For the text-containing cell, return its midpoint in [x, y] coordinate format. 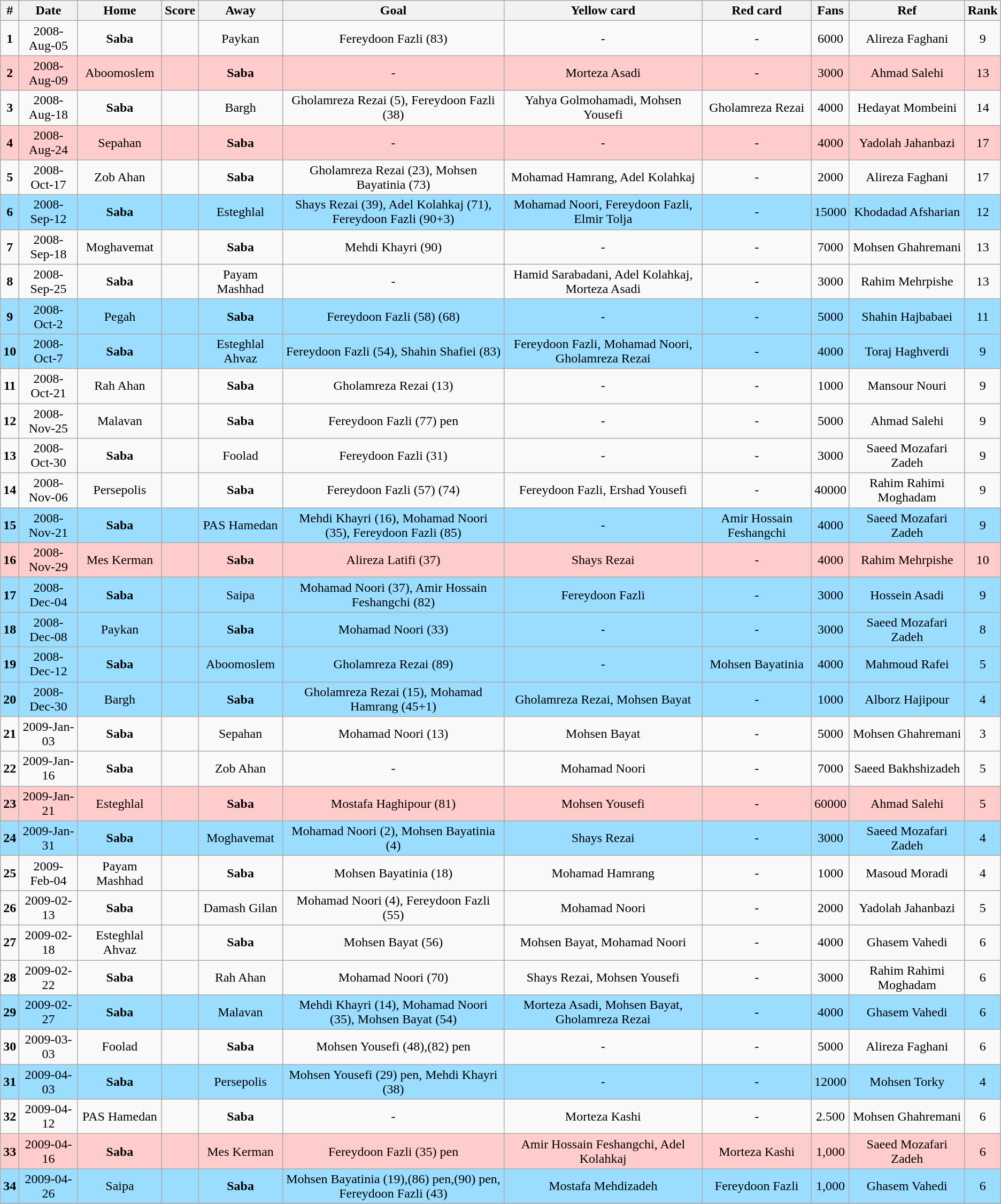
60000 [830, 803]
Pegah [120, 317]
2009-Jan-16 [48, 769]
2008-Dec-04 [48, 595]
Yellow card [603, 11]
Fereydoon Fazli, Ershad Yousefi [603, 491]
Fereydoon Fazli (31) [393, 456]
Mohsen Yousefi (29) pen, Mehdi Khayri (38) [393, 1082]
Mohamad Hamrang, Adel Kolahkaj [603, 177]
Mohamad Noori (37), Amir Hossain Feshangchi (82) [393, 595]
20 [10, 699]
Mehdi Khayri (16), Mohamad Noori (35), Fereydoon Fazli (85) [393, 525]
2008-Sep-12 [48, 212]
Gholamreza Rezai (13) [393, 386]
Mohamad Noori (70) [393, 977]
Hamid Sarabadani, Adel Kolahkaj, Morteza Asadi [603, 281]
24 [10, 838]
Fereydoon Fazli (54), Shahin Shafiei (83) [393, 351]
16 [10, 560]
2009-Jan-21 [48, 803]
Fereydoon Fazli (57) (74) [393, 491]
2008-Oct-30 [48, 456]
2009-Feb-04 [48, 873]
2008-Oct-2 [48, 317]
Yahya Golmohamadi, Mohsen Yousefi [603, 108]
Saeed Bakhshizadeh [907, 769]
2008-Aug-18 [48, 108]
2008-Nov-29 [48, 560]
Red card [757, 11]
2009-04-16 [48, 1152]
Morteza Asadi, Mohsen Bayat, Gholamreza Rezai [603, 1013]
33 [10, 1152]
Ref [907, 11]
Amir Hossain Feshangchi [757, 525]
18 [10, 630]
2009-Jan-31 [48, 838]
Shays Rezai, Mohsen Yousefi [603, 977]
2008-Nov-21 [48, 525]
Hossein Asadi [907, 595]
28 [10, 977]
Home [120, 11]
2008-Oct-21 [48, 386]
6000 [830, 38]
Gholamreza Rezai (15), Mohamad Hamrang (45+1) [393, 699]
Gholamreza Rezai, Mohsen Bayat [603, 699]
12000 [830, 1082]
Alireza Latifi (37) [393, 560]
Shahin Hajbabaei [907, 317]
Mohsen Bayatinia (18) [393, 873]
Gholamreza Rezai (23), Mohsen Bayatinia (73) [393, 177]
2008-Oct-7 [48, 351]
Mohsen Yousefi [603, 803]
19 [10, 664]
Masoud Moradi [907, 873]
7 [10, 247]
Gholamreza Rezai [757, 108]
25 [10, 873]
Mohsen Bayatinia (19),(86) pen,(90) pen, Fereydoon Fazli (43) [393, 1186]
Mohamad Hamrang [603, 873]
Mohamad Noori (33) [393, 630]
27 [10, 942]
Fereydoon Fazli, Mohamad Noori, Gholamreza Rezai [603, 351]
Fereydoon Fazli (35) pen [393, 1152]
40000 [830, 491]
22 [10, 769]
2008-Nov-25 [48, 420]
Score [180, 11]
32 [10, 1116]
Mohamad Noori, Fereydoon Fazli, Elmir Tolja [603, 212]
2009-04-03 [48, 1082]
Morteza Asadi [603, 73]
26 [10, 908]
2009-02-18 [48, 942]
Gholamreza Rezai (89) [393, 664]
Mohsen Bayat (56) [393, 942]
2008-Oct-17 [48, 177]
Toraj Haghverdi [907, 351]
2008-Dec-12 [48, 664]
Mohsen Bayat [603, 734]
2008-Dec-30 [48, 699]
Alborz Hajipour [907, 699]
Mansour Nouri [907, 386]
Shays Rezai (39), Adel Kolahkaj (71), Fereydoon Fazli (90+3) [393, 212]
Away [241, 11]
29 [10, 1013]
Mohsen Torky [907, 1082]
Mohsen Bayat, Mohamad Noori [603, 942]
2008-Sep-25 [48, 281]
Mostafa Haghipour (81) [393, 803]
2008-Sep-18 [48, 247]
Mehdi Khayri (14), Mohamad Noori (35), Mohsen Bayat (54) [393, 1013]
# [10, 11]
1 [10, 38]
15000 [830, 212]
Amir Hossain Feshangchi, Adel Kolahkaj [603, 1152]
Mohsen Yousefi (48),(82) pen [393, 1047]
31 [10, 1082]
2009-02-22 [48, 977]
2.500 [830, 1116]
23 [10, 803]
2009-04-12 [48, 1116]
Mahmoud Rafei [907, 664]
Fans [830, 11]
2008-Aug-05 [48, 38]
21 [10, 734]
30 [10, 1047]
Mohamad Noori (4), Fereydoon Fazli (55) [393, 908]
Date [48, 11]
2009-02-13 [48, 908]
Fereydoon Fazli (77) pen [393, 420]
2 [10, 73]
2008-Nov-06 [48, 491]
2009-02-27 [48, 1013]
15 [10, 525]
Mohsen Bayatinia [757, 664]
Mohamad Noori (2), Mohsen Bayatinia (4) [393, 838]
Mohamad Noori (13) [393, 734]
Mostafa Mehdizadeh [603, 1186]
2009-03-03 [48, 1047]
Goal [393, 11]
Gholamreza Rezai (5), Fereydoon Fazli (38) [393, 108]
Rank [983, 11]
Hedayat Mombeini [907, 108]
Damash Gilan [241, 908]
Mehdi Khayri (90) [393, 247]
Khodadad Afsharian [907, 212]
Fereydoon Fazli (83) [393, 38]
2008-Aug-24 [48, 142]
34 [10, 1186]
2008-Dec-08 [48, 630]
Fereydoon Fazli (58) (68) [393, 317]
2009-Jan-03 [48, 734]
2008-Aug-09 [48, 73]
2009-04-26 [48, 1186]
